For the text-containing cell, return its midpoint in [x, y] coordinate format. 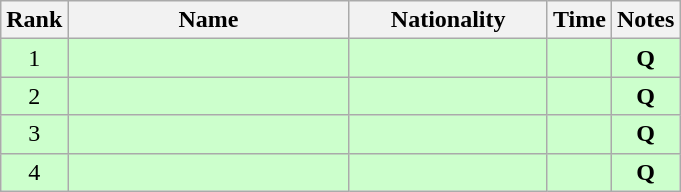
Nationality [448, 20]
1 [34, 58]
3 [34, 134]
2 [34, 96]
Notes [645, 20]
Name [208, 20]
Time [579, 20]
Rank [34, 20]
4 [34, 172]
